Output the (X, Y) coordinate of the center of the cell containing the given text.  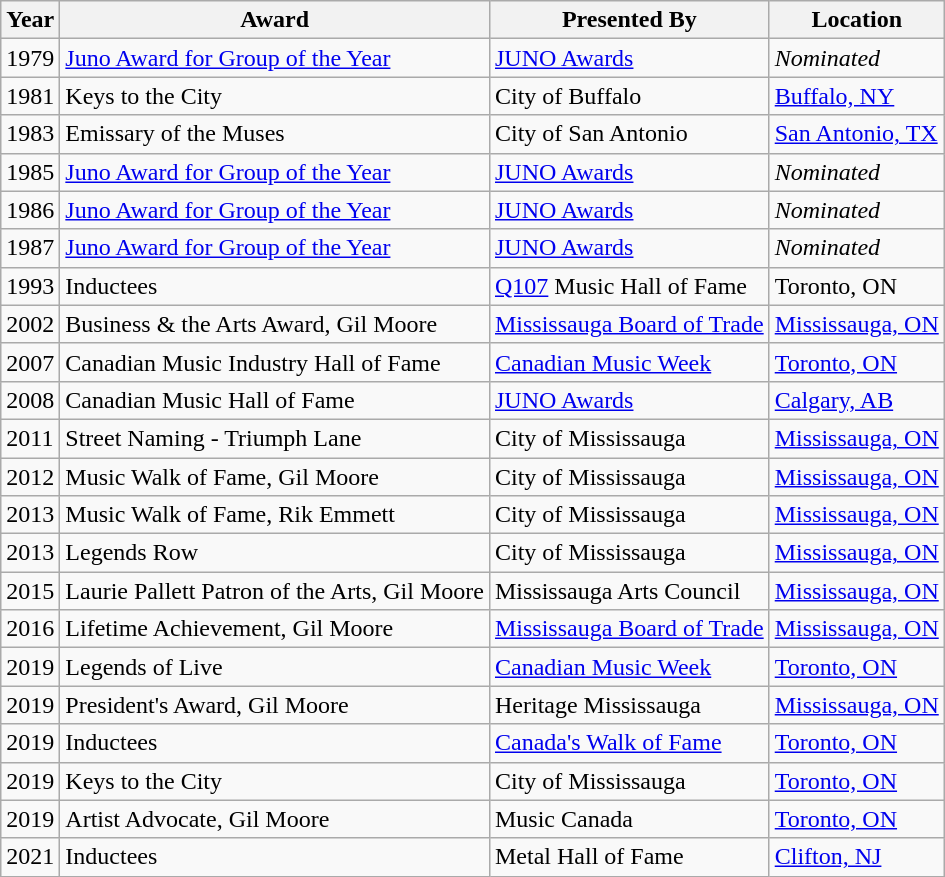
1981 (30, 96)
Lifetime Achievement, Gil Moore (275, 629)
Legends Row (275, 553)
1983 (30, 134)
2015 (30, 591)
1987 (30, 248)
2016 (30, 629)
Canadian Music Industry Hall of Fame (275, 362)
Metal Hall of Fame (629, 857)
2002 (30, 324)
Award (275, 20)
Location (856, 20)
Clifton, NJ (856, 857)
1986 (30, 210)
1979 (30, 58)
Q107 Music Hall of Fame (629, 286)
San Antonio, TX (856, 134)
Buffalo, NY (856, 96)
Music Walk of Fame, Gil Moore (275, 477)
2021 (30, 857)
Presented By (629, 20)
2007 (30, 362)
Laurie Pallett Patron of the Arts, Gil Moore (275, 591)
Music Walk of Fame, Rik Emmett (275, 515)
Street Naming - Triumph Lane (275, 438)
Year (30, 20)
2012 (30, 477)
Canada's Walk of Fame (629, 743)
Artist Advocate, Gil Moore (275, 819)
2011 (30, 438)
2008 (30, 400)
1993 (30, 286)
Calgary, AB (856, 400)
Canadian Music Hall of Fame (275, 400)
City of San Antonio (629, 134)
City of Buffalo (629, 96)
1985 (30, 172)
President's Award, Gil Moore (275, 705)
Business & the Arts Award, Gil Moore (275, 324)
Emissary of the Muses (275, 134)
Mississauga Arts Council (629, 591)
Heritage Mississauga (629, 705)
Music Canada (629, 819)
Legends of Live (275, 667)
